Return [x, y] of the center of cell containing provided text 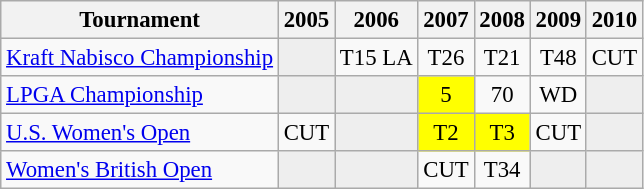
2005 [306, 20]
5 [446, 95]
70 [502, 95]
T34 [502, 170]
T3 [502, 133]
WD [558, 95]
T48 [558, 58]
Women's British Open [140, 170]
LPGA Championship [140, 95]
T15 LA [376, 58]
2006 [376, 20]
U.S. Women's Open [140, 133]
2008 [502, 20]
T26 [446, 58]
2010 [614, 20]
T2 [446, 133]
T21 [502, 58]
Kraft Nabisco Championship [140, 58]
2009 [558, 20]
Tournament [140, 20]
2007 [446, 20]
